Scan for the cell matching the given text and deliver its (X, Y) coordinate at center. 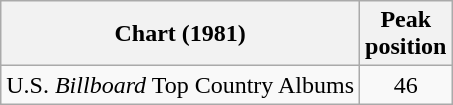
U.S. Billboard Top Country Albums (180, 85)
Peakposition (406, 34)
46 (406, 85)
Chart (1981) (180, 34)
